Find where the given text appears and provide that cell's center as [x, y] coordinate. 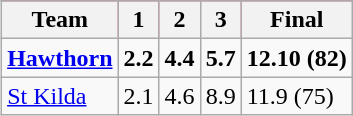
Team [60, 20]
St Kilda [60, 96]
3 [220, 20]
4.6 [180, 96]
2.1 [138, 96]
Final [296, 20]
5.7 [220, 58]
11.9 (75) [296, 96]
Hawthorn [60, 58]
12.10 (82) [296, 58]
1 [138, 20]
8.9 [220, 96]
2 [180, 20]
4.4 [180, 58]
2.2 [138, 58]
